For the text-containing cell, return its midpoint in [x, y] coordinate format. 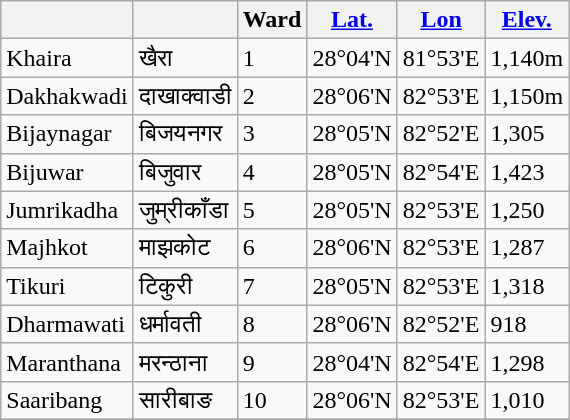
Jumrikadha [67, 210]
टिकुरी [185, 286]
Maranthana [67, 362]
Dakhakwadi [67, 96]
Bijuwar [67, 172]
Elev. [527, 20]
2 [272, 96]
Khaira [67, 58]
1,318 [527, 286]
1 [272, 58]
Dharmawati [67, 324]
मरन्ठाना [185, 362]
Majhkot [67, 248]
1,140m [527, 58]
1,423 [527, 172]
बिजुवार [185, 172]
9 [272, 362]
1,298 [527, 362]
1,010 [527, 400]
1,150m [527, 96]
1,287 [527, 248]
खैरा [185, 58]
5 [272, 210]
1,305 [527, 134]
3 [272, 134]
जुम्रीकाँडा [185, 210]
6 [272, 248]
8 [272, 324]
Lat. [352, 20]
10 [272, 400]
धर्मावती [185, 324]
Saaribang [67, 400]
7 [272, 286]
918 [527, 324]
Tikuri [67, 286]
माझकोट [185, 248]
दाखाक्वाडी [185, 96]
Bijaynagar [67, 134]
Ward [272, 20]
Lon [441, 20]
1,250 [527, 210]
सारीबाङ [185, 400]
बिजयनगर [185, 134]
4 [272, 172]
81°53'E [441, 58]
